Identify which cell holds the provided text, then report its [X, Y] central coordinate. 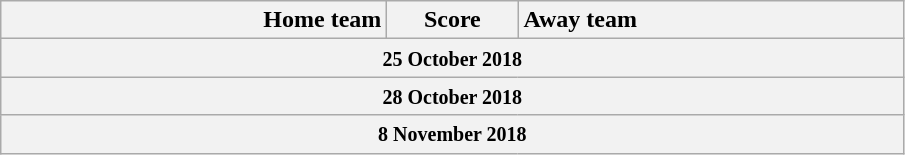
Home team [194, 20]
25 October 2018 [452, 58]
8 November 2018 [452, 134]
Away team [711, 20]
28 October 2018 [452, 96]
Score [452, 20]
